Return [X, Y] of the center of cell containing provided text 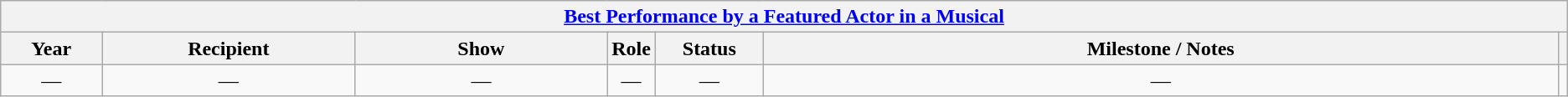
Year [52, 48]
Recipient [229, 48]
Show [481, 48]
Milestone / Notes [1161, 48]
Status [709, 48]
Best Performance by a Featured Actor in a Musical [784, 17]
Role [632, 48]
